Find where the given text appears and provide that cell's center as (X, Y) coordinate. 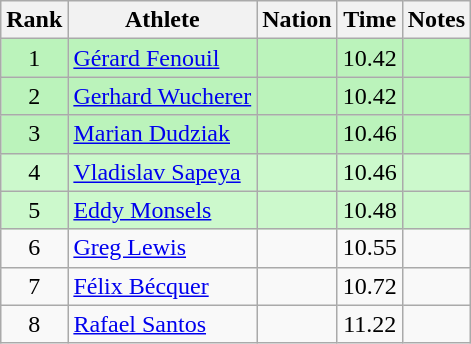
Gérard Fenouil (162, 58)
8 (34, 324)
Time (370, 20)
Marian Dudziak (162, 134)
Notes (436, 20)
2 (34, 96)
Rank (34, 20)
Rafael Santos (162, 324)
7 (34, 286)
4 (34, 172)
10.48 (370, 210)
1 (34, 58)
Nation (297, 20)
Vladislav Sapeya (162, 172)
Gerhard Wucherer (162, 96)
10.72 (370, 286)
5 (34, 210)
Félix Bécquer (162, 286)
10.55 (370, 248)
3 (34, 134)
6 (34, 248)
Eddy Monsels (162, 210)
Athlete (162, 20)
Greg Lewis (162, 248)
11.22 (370, 324)
